Return the (x, y) coordinate for the center point of the cell that contains the specified text.  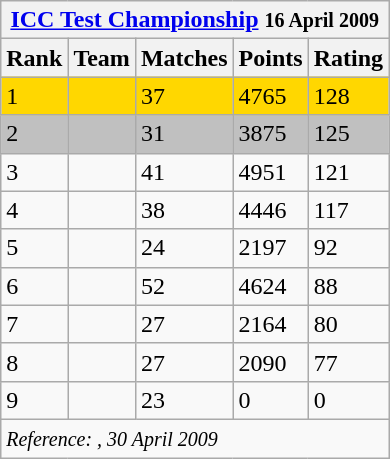
4624 (270, 286)
7 (34, 324)
4446 (270, 210)
1 (34, 96)
Reference: , 30 April 2009 (195, 438)
31 (184, 134)
2197 (270, 248)
Rank (34, 58)
37 (184, 96)
77 (348, 362)
41 (184, 172)
23 (184, 400)
38 (184, 210)
88 (348, 286)
128 (348, 96)
Matches (184, 58)
24 (184, 248)
52 (184, 286)
6 (34, 286)
125 (348, 134)
4765 (270, 96)
92 (348, 248)
80 (348, 324)
9 (34, 400)
8 (34, 362)
3 (34, 172)
ICC Test Championship 16 April 2009 (195, 20)
4 (34, 210)
Rating (348, 58)
121 (348, 172)
2090 (270, 362)
2 (34, 134)
Points (270, 58)
5 (34, 248)
4951 (270, 172)
Team (102, 58)
2164 (270, 324)
117 (348, 210)
3875 (270, 134)
